Return the (X, Y) coordinate for the center point of the cell that contains the specified text.  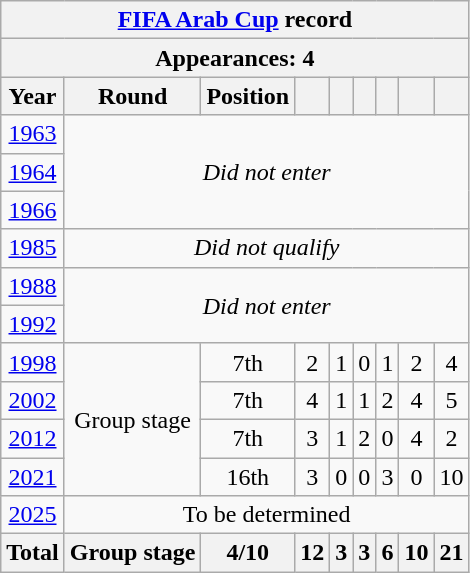
2012 (33, 438)
2002 (33, 400)
21 (452, 553)
1964 (33, 172)
5 (452, 400)
1963 (33, 134)
Round (132, 96)
To be determined (266, 515)
Appearances: 4 (235, 58)
1992 (33, 324)
2025 (33, 515)
Year (33, 96)
16th (248, 477)
12 (312, 553)
Position (248, 96)
Total (33, 553)
1985 (33, 248)
FIFA Arab Cup record (235, 20)
1966 (33, 210)
Did not qualify (266, 248)
1988 (33, 286)
1998 (33, 362)
2021 (33, 477)
6 (388, 553)
4/10 (248, 553)
